Identify which cell holds the provided text, then report its [X, Y] central coordinate. 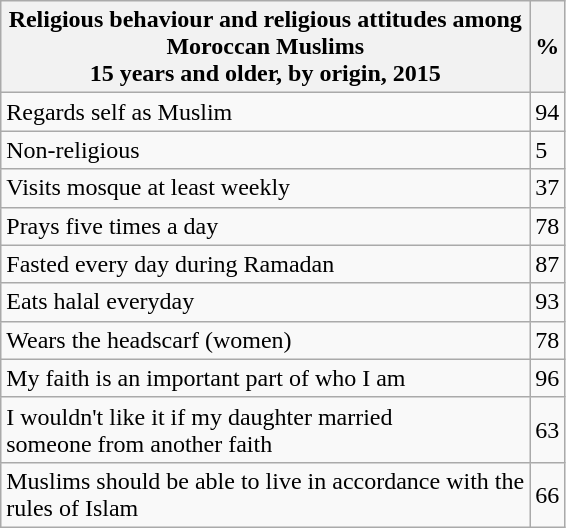
Fasted every day during Ramadan [266, 264]
87 [548, 264]
94 [548, 112]
% [548, 47]
Regards self as Muslim [266, 112]
5 [548, 150]
96 [548, 378]
Eats halal everyday [266, 302]
I wouldn't like it if my daughter marriedsomeone from another faith [266, 430]
Religious behaviour and religious attitudes amongMoroccan Muslims15 years and older, by origin, 2015 [266, 47]
Prays five times a day [266, 226]
63 [548, 430]
Visits mosque at least weekly [266, 188]
93 [548, 302]
37 [548, 188]
Non-religious [266, 150]
Muslims should be able to live in accordance with therules of Islam [266, 494]
66 [548, 494]
My faith is an important part of who I am [266, 378]
Wears the headscarf (women) [266, 340]
